Identify which cell holds the provided text, then report its [x, y] central coordinate. 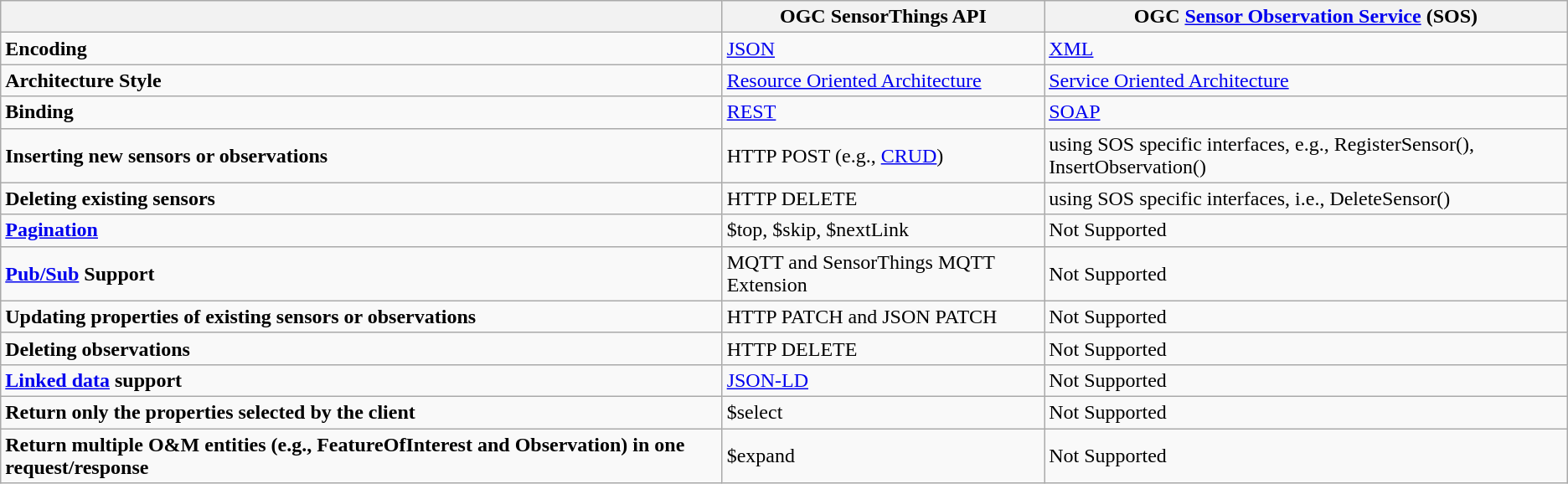
Pagination [362, 230]
XML [1307, 49]
Updating properties of existing sensors or observations [362, 317]
HTTP POST (e.g., CRUD) [883, 156]
Architecture Style [362, 80]
REST [883, 112]
MQTT and SensorThings MQTT Extension [883, 273]
Inserting new sensors or observations [362, 156]
HTTP PATCH and JSON PATCH [883, 317]
Return multiple O&M entities (e.g., FeatureOfInterest and Observation) in one request/response [362, 456]
Deleting observations [362, 348]
Binding [362, 112]
$top, $skip, $nextLink [883, 230]
OGC Sensor Observation Service (SOS) [1307, 17]
SOAP [1307, 112]
JSON [883, 49]
JSON-LD [883, 380]
$expand [883, 456]
Pub/Sub Support [362, 273]
Linked data support [362, 380]
using SOS specific interfaces, i.e., DeleteSensor() [1307, 198]
$select [883, 412]
Return only the properties selected by the client [362, 412]
using SOS specific interfaces, e.g., RegisterSensor(), InsertObservation() [1307, 156]
Resource Oriented Architecture [883, 80]
Encoding [362, 49]
OGC SensorThings API [883, 17]
Service Oriented Architecture [1307, 80]
Deleting existing sensors [362, 198]
